Return the [X, Y] coordinate for the center point of the cell that contains the specified text.  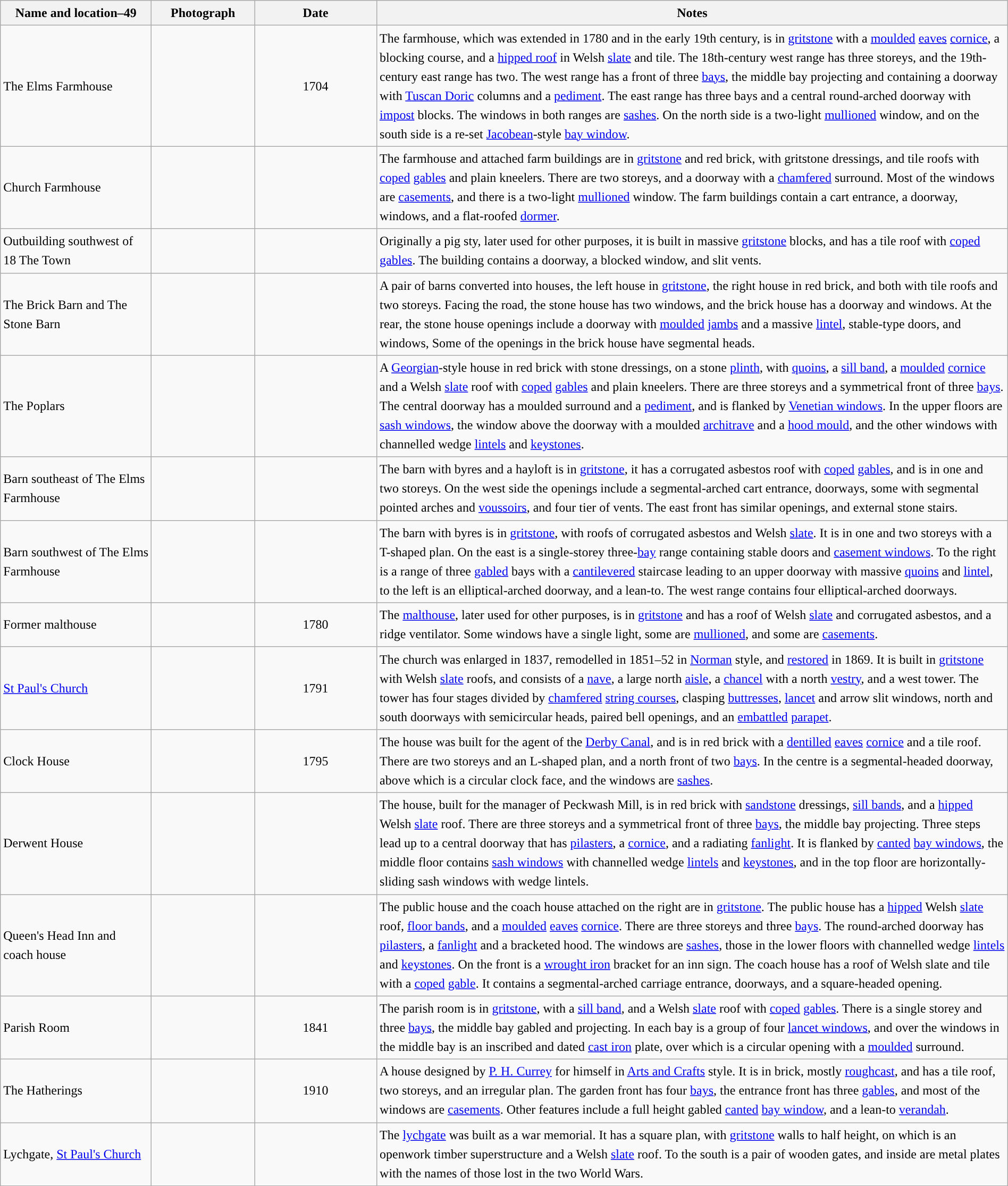
Outbuilding southwest of 18 The Town [76, 251]
Name and location–49 [76, 13]
Former malthouse [76, 624]
Derwent House [76, 843]
The Poplars [76, 406]
Date [316, 13]
Church Farmhouse [76, 187]
Lychgate, St Paul's Church [76, 1154]
Clock House [76, 761]
St Paul's Church [76, 688]
1910 [316, 1091]
1780 [316, 624]
Barn southeast of The Elms Farmhouse [76, 488]
Notes [692, 13]
Photograph [203, 13]
The Brick Barn and The Stone Barn [76, 314]
Barn southwest of The Elms Farmhouse [76, 562]
Parish Room [76, 1028]
The Elms Farmhouse [76, 86]
1795 [316, 761]
The Hatherings [76, 1091]
1841 [316, 1028]
Queen's Head Inn and coach house [76, 946]
1791 [316, 688]
1704 [316, 86]
